For the text-containing cell, return its midpoint in [X, Y] coordinate format. 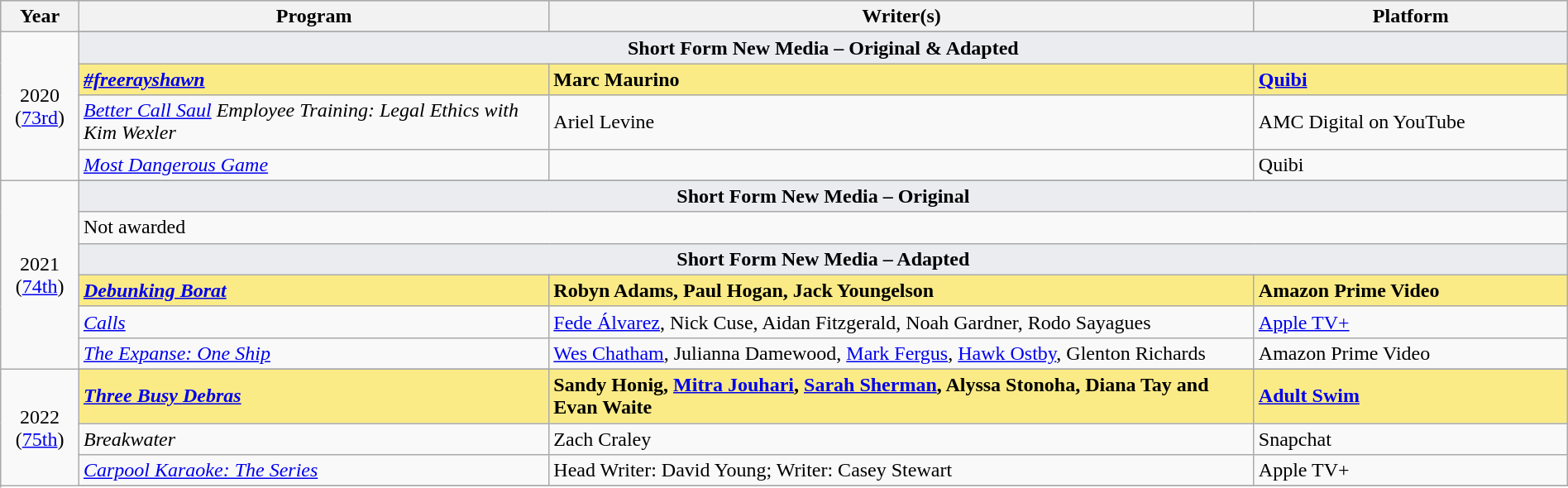
Carpool Karaoke: The Series [313, 471]
Wes Chatham, Julianna Damewood, Mark Fergus, Hawk Ostby, Glenton Richards [901, 353]
2021(74th) [40, 275]
Three Busy Debras [313, 395]
Program [313, 17]
Platform [1411, 17]
Sandy Honig, Mitra Jouhari, Sarah Sherman, Alyssa Stonoha, Diana Tay and Evan Waite [901, 395]
Better Call Saul Employee Training: Legal Ethics with Kim Wexler [313, 122]
Short Form New Media – Original [823, 196]
2020(73rd) [40, 106]
Zach Craley [901, 439]
Snapchat [1411, 439]
Ariel Levine [901, 122]
Calls [313, 322]
The Expanse: One Ship [313, 353]
Not awarded [823, 227]
#freerayshawn [313, 79]
Writer(s) [901, 17]
Marc Maurino [901, 79]
AMC Digital on YouTube [1411, 122]
Short Form New Media – Adapted [823, 259]
Fede Álvarez, Nick Cuse, Aidan Fitzgerald, Noah Gardner, Rodo Sayagues [901, 322]
Year [40, 17]
2022(75th) [40, 427]
Head Writer: David Young; Writer: Casey Stewart [901, 471]
Short Form New Media – Original & Adapted [823, 48]
Breakwater [313, 439]
Adult Swim [1411, 395]
Most Dangerous Game [313, 165]
Robyn Adams, Paul Hogan, Jack Youngelson [901, 290]
Debunking Borat [313, 290]
